From the cell containing the given text, extract its center point as [X, Y] coordinate. 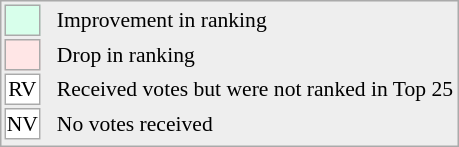
Received votes but were not ranked in Top 25 [254, 90]
NV [22, 124]
No votes received [254, 124]
RV [22, 90]
Improvement in ranking [254, 20]
Drop in ranking [254, 55]
